For the text-containing cell, return its midpoint in (x, y) coordinate format. 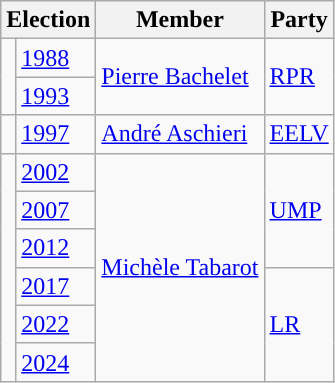
Election (48, 20)
2024 (56, 362)
EELV (299, 134)
2012 (56, 248)
1997 (56, 134)
1988 (56, 58)
RPR (299, 77)
2022 (56, 324)
Member (180, 20)
Party (299, 20)
2007 (56, 210)
1993 (56, 96)
UMP (299, 210)
André Aschieri (180, 134)
Pierre Bachelet (180, 77)
2002 (56, 172)
Michèle Tabarot (180, 267)
2017 (56, 286)
LR (299, 324)
